Search for the cell housing the specified text and yield its (X, Y) center coordinate. 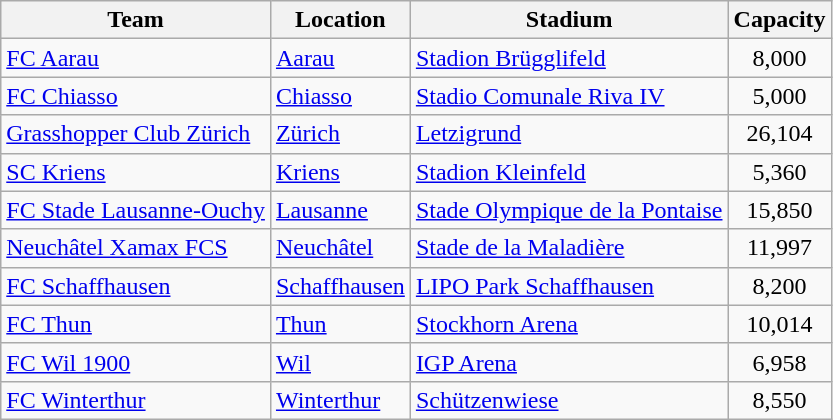
FC Chiasso (136, 96)
15,850 (780, 210)
FC Aarau (136, 58)
Stadium (569, 20)
Neuchâtel Xamax FCS (136, 248)
Thun (340, 324)
Stade de la Maladière (569, 248)
Chiasso (340, 96)
Capacity (780, 20)
SC Kriens (136, 172)
Stadio Comunale Riva IV (569, 96)
Aarau (340, 58)
5,360 (780, 172)
Grasshopper Club Zürich (136, 134)
8,000 (780, 58)
Location (340, 20)
Lausanne (340, 210)
6,958 (780, 362)
Kriens (340, 172)
FC Stade Lausanne-Ouchy (136, 210)
Zürich (340, 134)
8,200 (780, 286)
5,000 (780, 96)
11,997 (780, 248)
10,014 (780, 324)
IGP Arena (569, 362)
FC Thun (136, 324)
Stockhorn Arena (569, 324)
Stadion Brügglifeld (569, 58)
26,104 (780, 134)
Stadion Kleinfeld (569, 172)
FC Wil 1900 (136, 362)
Schützenwiese (569, 400)
Letzigrund (569, 134)
FC Schaffhausen (136, 286)
FC Winterthur (136, 400)
Schaffhausen (340, 286)
8,550 (780, 400)
Team (136, 20)
Wil (340, 362)
Winterthur (340, 400)
Stade Olympique de la Pontaise (569, 210)
Neuchâtel (340, 248)
LIPO Park Schaffhausen (569, 286)
